Provide the (x, y) coordinate of the cell's center where the given text is located.  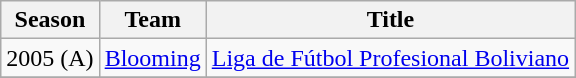
Team (152, 20)
2005 (A) (50, 58)
Liga de Fútbol Profesional Boliviano (390, 58)
Title (390, 20)
Season (50, 20)
Blooming (152, 58)
